Find where the given text appears and provide that cell's center as [X, Y] coordinate. 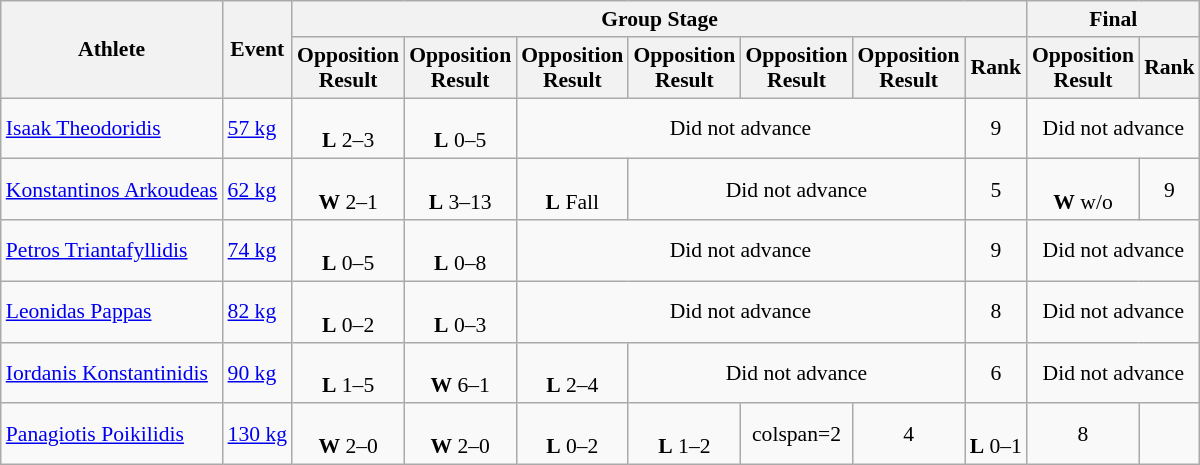
L 1–5 [348, 372]
Leonidas Pappas [112, 312]
colspan=2 [796, 434]
Final [1114, 19]
5 [996, 190]
62 kg [258, 190]
57 kg [258, 128]
Iordanis Konstantinidis [112, 372]
Isaak Theodoridis [112, 128]
82 kg [258, 312]
L 2–3 [348, 128]
Event [258, 50]
L 3–13 [460, 190]
L 0–3 [460, 312]
130 kg [258, 434]
Petros Triantafyllidis [112, 250]
Group Stage [660, 19]
L 0–1 [996, 434]
Panagiotis Poikilidis [112, 434]
6 [996, 372]
L Fall [572, 190]
W w/o [1083, 190]
W 6–1 [460, 372]
74 kg [258, 250]
4 [909, 434]
L 1–2 [684, 434]
L 2–4 [572, 372]
W 2–1 [348, 190]
L 0–8 [460, 250]
Athlete [112, 50]
Konstantinos Arkoudeas [112, 190]
90 kg [258, 372]
